Search for the cell housing the specified text and yield its (x, y) center coordinate. 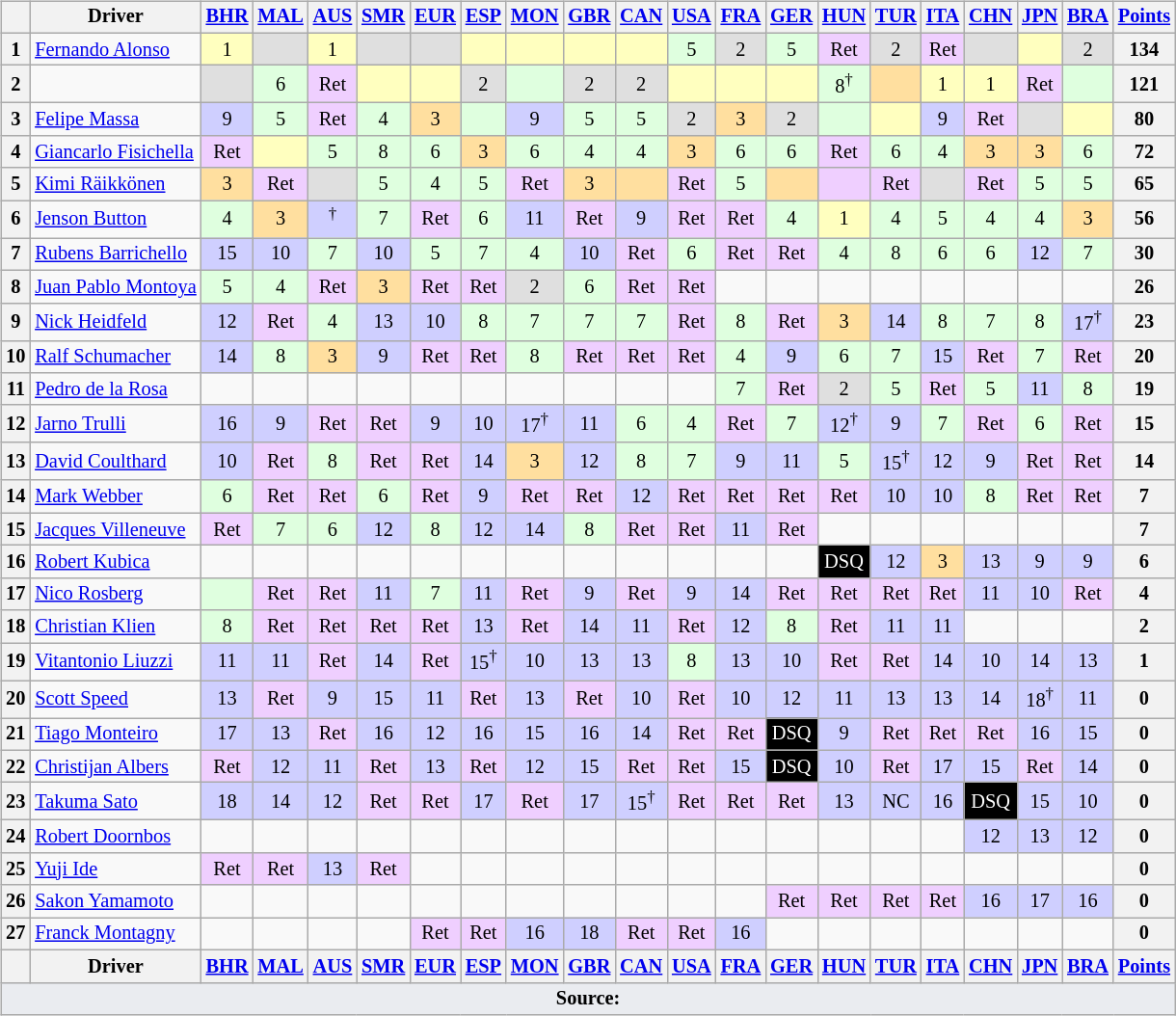
27 (15, 934)
121 (1144, 85)
56 (1144, 220)
72 (1144, 152)
NC (896, 802)
Mark Webber (116, 496)
Fernando Alonso (116, 49)
David Coulthard (116, 461)
25 (15, 869)
† (333, 220)
Jarno Trulli (116, 424)
65 (1144, 184)
Yuji Ide (116, 869)
21 (15, 734)
Pedro de la Rosa (116, 389)
Franck Montagny (116, 934)
Kimi Räikkönen (116, 184)
Christijan Albers (116, 766)
Jacques Villeneuve (116, 529)
Robert Doornbos (116, 837)
Nick Heidfeld (116, 322)
80 (1144, 120)
18† (1039, 700)
Juan Pablo Montoya (116, 286)
30 (1144, 254)
Jenson Button (116, 220)
12† (844, 424)
134 (1144, 49)
Giancarlo Fisichella (116, 152)
8† (844, 85)
Ralf Schumacher (116, 357)
Takuma Sato (116, 802)
Felipe Massa (116, 120)
Source: (588, 999)
Nico Rosberg (116, 594)
Sakon Yamamoto (116, 901)
Robert Kubica (116, 562)
24 (15, 837)
Rubens Barrichello (116, 254)
Scott Speed (116, 700)
Christian Klien (116, 627)
Tiago Monteiro (116, 734)
22 (15, 766)
Vitantonio Liuzzi (116, 661)
